Capture the cell that displays the provided text and extract its [X, Y] central coordinate. 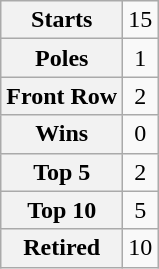
10 [140, 248]
1 [140, 58]
Top 10 [62, 210]
0 [140, 134]
15 [140, 20]
Top 5 [62, 172]
Front Row [62, 96]
Retired [62, 248]
Wins [62, 134]
Poles [62, 58]
5 [140, 210]
Starts [62, 20]
